Output the [X, Y] coordinate of the center of the cell containing the given text.  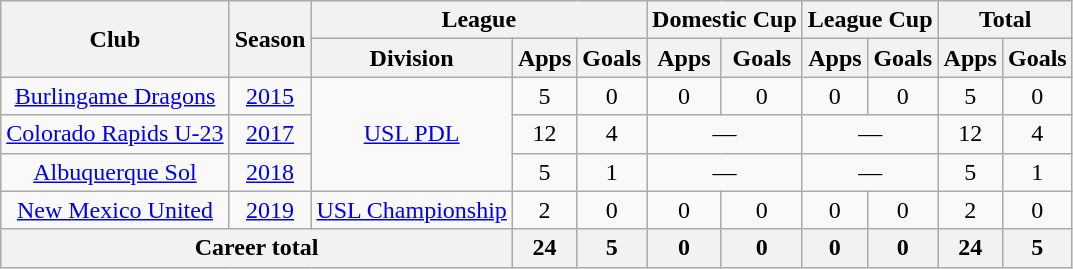
League [479, 20]
Season [270, 39]
League Cup [870, 20]
2015 [270, 96]
Club [115, 39]
Albuquerque Sol [115, 172]
USL PDL [412, 134]
2018 [270, 172]
Career total [257, 248]
Domestic Cup [725, 20]
2019 [270, 210]
2017 [270, 134]
New Mexico United [115, 210]
Division [412, 58]
Total [1005, 20]
Burlingame Dragons [115, 96]
USL Championship [412, 210]
Colorado Rapids U-23 [115, 134]
